For the text-containing cell, return its midpoint in (X, Y) coordinate format. 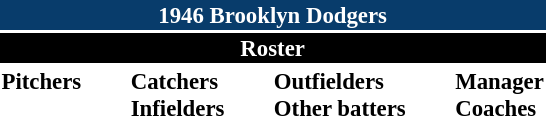
1946 Brooklyn Dodgers (272, 15)
Roster (272, 48)
